Detect which cell encompasses the target text, then output its [X, Y] center coordinate. 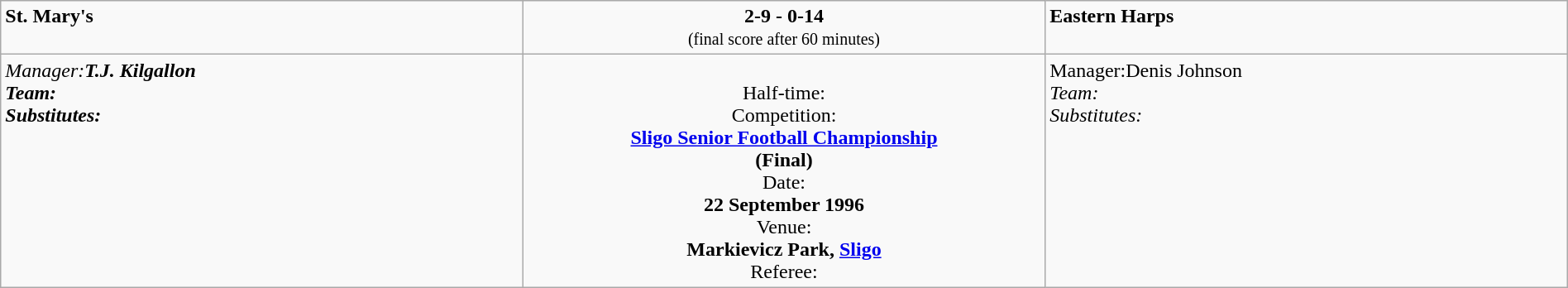
2-9 - 0-14(final score after 60 minutes) [784, 28]
St. Mary's [262, 28]
Eastern Harps [1307, 28]
Manager:Denis JohnsonTeam: Substitutes: [1307, 170]
Half-time:Competition:Sligo Senior Football Championship(Final)Date:22 September 1996Venue:Markievicz Park, SligoReferee: [784, 170]
Manager:T.J. KilgallonTeam: Substitutes: [262, 170]
